From the cell containing the given text, extract its center point as [X, Y] coordinate. 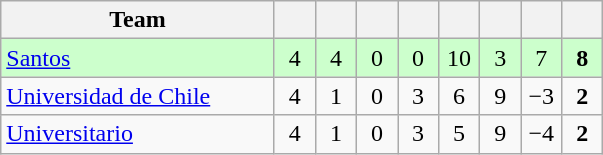
Santos [138, 58]
−3 [542, 96]
Universitario [138, 134]
Team [138, 20]
8 [582, 58]
10 [460, 58]
−4 [542, 134]
Universidad de Chile [138, 96]
6 [460, 96]
5 [460, 134]
7 [542, 58]
